Extract the (x, y) coordinate from the center of the cell holding the provided text.  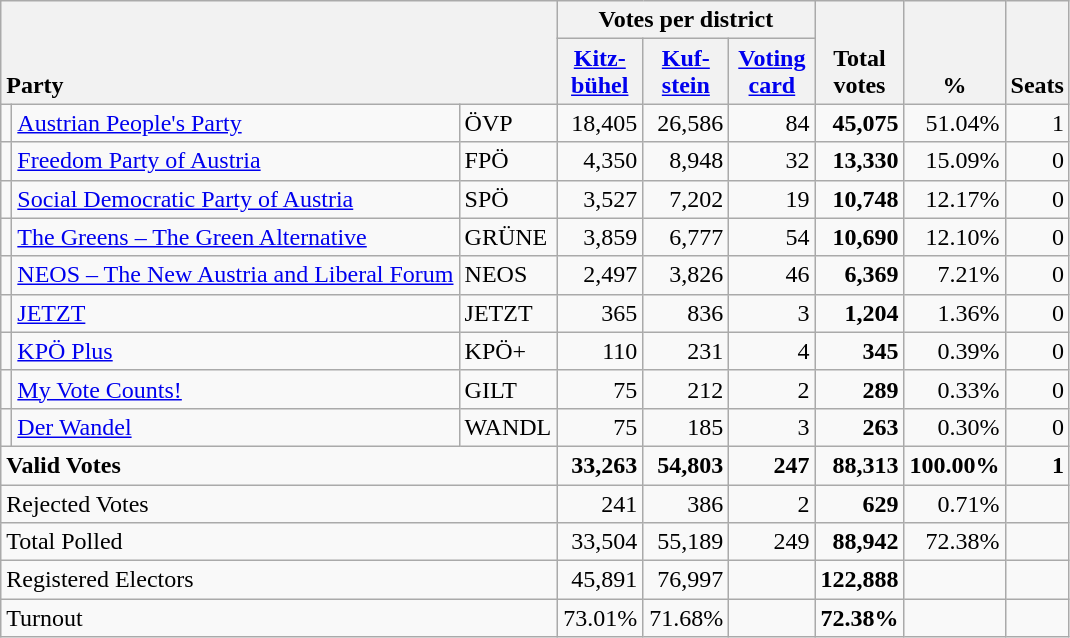
Seats (1037, 52)
Kitz-bühel (600, 72)
7.21% (954, 275)
45,075 (860, 123)
55,189 (686, 542)
88,942 (860, 542)
3,859 (600, 237)
The Greens – The Green Alternative (236, 237)
Votingcard (772, 72)
231 (686, 351)
0.30% (954, 427)
26,586 (686, 123)
249 (772, 542)
1,204 (860, 313)
836 (686, 313)
6,369 (860, 275)
12.10% (954, 237)
10,690 (860, 237)
1.36% (954, 313)
100.00% (954, 465)
SPÖ (508, 199)
% (954, 52)
13,330 (860, 161)
6,777 (686, 237)
8,948 (686, 161)
KPÖ+ (508, 351)
0.33% (954, 389)
345 (860, 351)
Turnout (279, 618)
Party (279, 52)
241 (600, 503)
84 (772, 123)
NEOS (508, 275)
2,497 (600, 275)
289 (860, 389)
12.17% (954, 199)
NEOS – The New Austria and Liberal Forum (236, 275)
88,313 (860, 465)
GRÜNE (508, 237)
0.71% (954, 503)
33,263 (600, 465)
185 (686, 427)
15.09% (954, 161)
4 (772, 351)
19 (772, 199)
FPÖ (508, 161)
76,997 (686, 580)
122,888 (860, 580)
Kuf-stein (686, 72)
Registered Electors (279, 580)
247 (772, 465)
Social Democratic Party of Austria (236, 199)
212 (686, 389)
18,405 (600, 123)
51.04% (954, 123)
10,748 (860, 199)
Valid Votes (279, 465)
Totalvotes (860, 52)
4,350 (600, 161)
Freedom Party of Austria (236, 161)
Total Polled (279, 542)
73.01% (600, 618)
46 (772, 275)
WANDL (508, 427)
My Vote Counts! (236, 389)
0.39% (954, 351)
ÖVP (508, 123)
Der Wandel (236, 427)
32 (772, 161)
54,803 (686, 465)
629 (860, 503)
110 (600, 351)
Austrian People's Party (236, 123)
3,826 (686, 275)
GILT (508, 389)
386 (686, 503)
45,891 (600, 580)
3,527 (600, 199)
365 (600, 313)
54 (772, 237)
71.68% (686, 618)
Rejected Votes (279, 503)
263 (860, 427)
7,202 (686, 199)
KPÖ Plus (236, 351)
Votes per district (686, 20)
33,504 (600, 542)
